Capture the cell that displays the provided text and extract its [x, y] central coordinate. 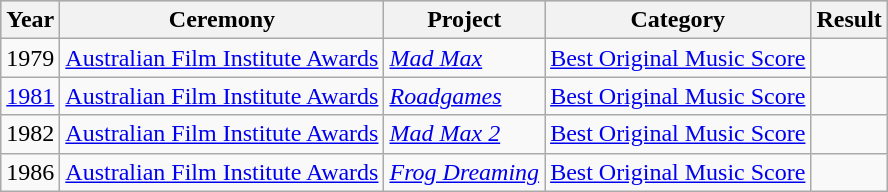
Frog Dreaming [464, 172]
Ceremony [222, 20]
Result [849, 20]
Roadgames [464, 96]
Year [30, 20]
1986 [30, 172]
Project [464, 20]
Category [678, 20]
Mad Max [464, 58]
1981 [30, 96]
Mad Max 2 [464, 134]
1982 [30, 134]
1979 [30, 58]
